Extract the (X, Y) coordinate from the center of the cell holding the provided text.  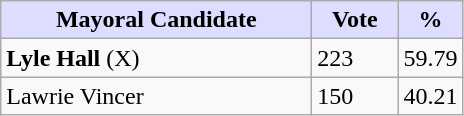
Vote (355, 20)
40.21 (430, 96)
Lyle Hall (X) (156, 58)
150 (355, 96)
Lawrie Vincer (156, 96)
59.79 (430, 58)
223 (355, 58)
% (430, 20)
Mayoral Candidate (156, 20)
